Identify which cell holds the provided text, then report its [X, Y] central coordinate. 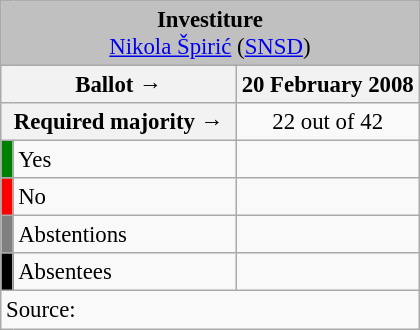
20 February 2008 [328, 85]
Absentees [125, 273]
Abstentions [125, 235]
Yes [125, 160]
Required majority → [119, 122]
Investiture Nikola Špirić (SNSD) [210, 34]
Ballot → [119, 85]
22 out of 42 [328, 122]
Source: [210, 310]
No [125, 197]
